Locate the cell with the specified text and output its (x, y) center coordinate. 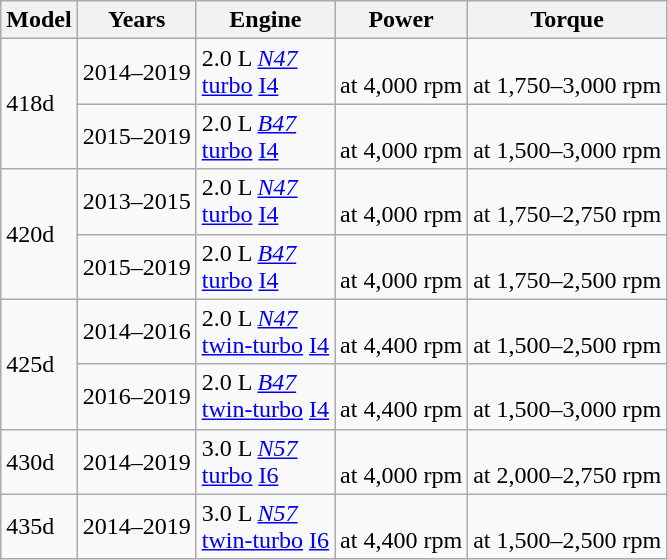
430d (39, 462)
418d (39, 104)
2014–2016 (136, 332)
Power (402, 20)
425d (39, 364)
2016–2019 (136, 396)
at 1,750–3,000 rpm (568, 72)
2.0 L B47 twin-turbo I4 (265, 396)
at 1,750–2,750 rpm (568, 202)
420d (39, 234)
Torque (568, 20)
Engine (265, 20)
Model (39, 20)
3.0 L N57 turbo I6 (265, 462)
2013–2015 (136, 202)
at 2,000–2,750 rpm (568, 462)
435d (39, 526)
3.0 L N57 twin-turbo I6 (265, 526)
2.0 L N47 twin-turbo I4 (265, 332)
Years (136, 20)
at 1,750–2,500 rpm (568, 266)
